Find where the given text appears and provide that cell's center as (X, Y) coordinate. 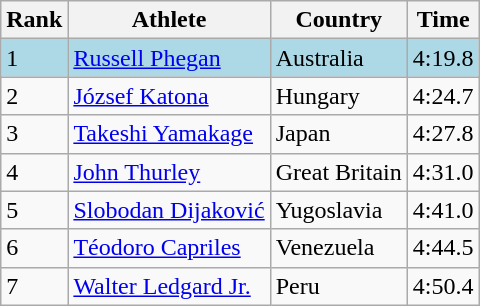
1 (34, 58)
Takeshi Yamakage (169, 134)
4:44.5 (443, 248)
Hungary (338, 96)
4:24.7 (443, 96)
Téodoro Capriles (169, 248)
Country (338, 20)
4:27.8 (443, 134)
Australia (338, 58)
4:19.8 (443, 58)
7 (34, 286)
Great Britain (338, 172)
4:50.4 (443, 286)
6 (34, 248)
Time (443, 20)
Walter Ledgard Jr. (169, 286)
3 (34, 134)
John Thurley (169, 172)
4 (34, 172)
Russell Phegan (169, 58)
4:31.0 (443, 172)
Athlete (169, 20)
2 (34, 96)
4:41.0 (443, 210)
Peru (338, 286)
Japan (338, 134)
József Katona (169, 96)
Venezuela (338, 248)
Yugoslavia (338, 210)
5 (34, 210)
Slobodan Dijaković (169, 210)
Rank (34, 20)
